Return the [x, y] coordinate for the center point of the cell that contains the specified text.  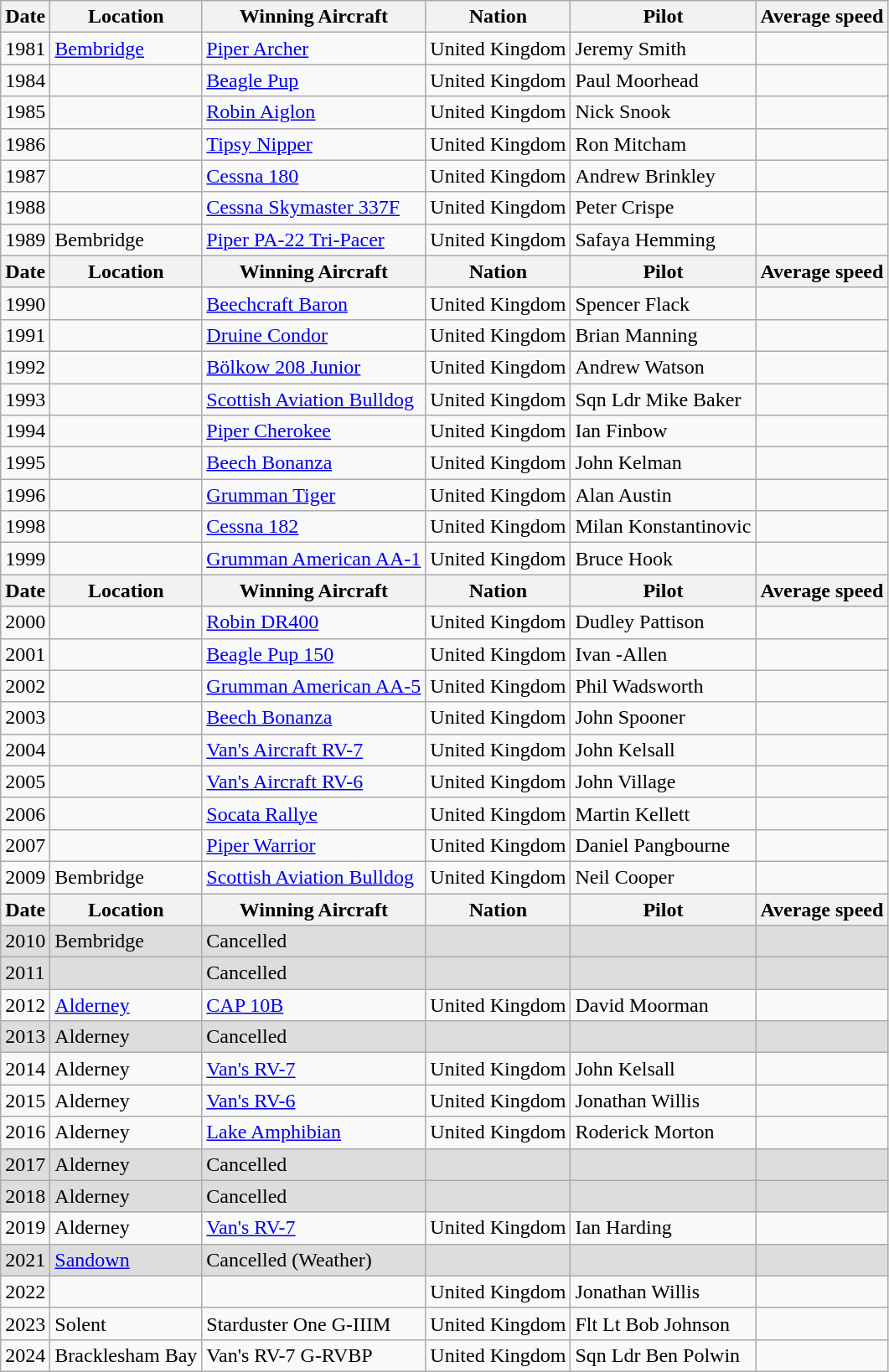
Ian Finbow [664, 431]
Solent [126, 1323]
2017 [25, 1164]
2011 [25, 973]
Cessna Skymaster 337F [313, 208]
Alan Austin [664, 495]
Phil Wadsworth [664, 686]
Bölkow 208 Junior [313, 367]
1986 [25, 144]
Piper Cherokee [313, 431]
2022 [25, 1292]
Grumman American AA-1 [313, 559]
Van's RV-7 G-RVBP [313, 1355]
1981 [25, 49]
Nick Snook [664, 112]
Sqn Ldr Ben Polwin [664, 1355]
Beagle Pup 150 [313, 654]
CAP 10B [313, 1005]
2007 [25, 845]
Sandown [126, 1260]
2009 [25, 877]
2013 [25, 1037]
Piper Archer [313, 49]
Grumman American AA-5 [313, 686]
Martin Kellett [664, 813]
1992 [25, 367]
Bruce Hook [664, 559]
Druine Condor [313, 335]
1994 [25, 431]
Robin Aiglon [313, 112]
Flt Lt Bob Johnson [664, 1323]
Roderick Morton [664, 1132]
Cessna 182 [313, 527]
1993 [25, 400]
2016 [25, 1132]
Bracklesham Bay [126, 1355]
2021 [25, 1260]
2006 [25, 813]
Paul Moorhead [664, 80]
Van's Aircraft RV-7 [313, 750]
Ivan -Allen [664, 654]
Milan Konstantinovic [664, 527]
Socata Rallye [313, 813]
John Kelman [664, 463]
1995 [25, 463]
2019 [25, 1228]
Piper Warrior [313, 845]
Lake Amphibian [313, 1132]
2024 [25, 1355]
2005 [25, 781]
2023 [25, 1323]
Cessna 180 [313, 176]
Robin DR400 [313, 622]
2000 [25, 622]
2010 [25, 941]
Starduster One G-IIIM [313, 1323]
1985 [25, 112]
1990 [25, 303]
1996 [25, 495]
2002 [25, 686]
Jeremy Smith [664, 49]
1988 [25, 208]
Daniel Pangbourne [664, 845]
Tipsy Nipper [313, 144]
Grumman Tiger [313, 495]
2003 [25, 718]
Andrew Brinkley [664, 176]
Cancelled (Weather) [313, 1260]
Dudley Pattison [664, 622]
Sqn Ldr Mike Baker [664, 400]
2001 [25, 654]
2018 [25, 1196]
1998 [25, 527]
John Village [664, 781]
Beagle Pup [313, 80]
Piper PA-22 Tri-Pacer [313, 240]
1999 [25, 559]
1989 [25, 240]
Ian Harding [664, 1228]
Safaya Hemming [664, 240]
2012 [25, 1005]
1991 [25, 335]
1987 [25, 176]
Neil Cooper [664, 877]
1984 [25, 80]
Peter Crispe [664, 208]
Van's Aircraft RV-6 [313, 781]
Ron Mitcham [664, 144]
Beechcraft Baron [313, 303]
Brian Manning [664, 335]
Van's RV-6 [313, 1101]
Andrew Watson [664, 367]
David Moorman [664, 1005]
2014 [25, 1069]
Spencer Flack [664, 303]
2015 [25, 1101]
John Spooner [664, 718]
2004 [25, 750]
